Determine the [X, Y] coordinate at the center of the cell enclosing the given text.  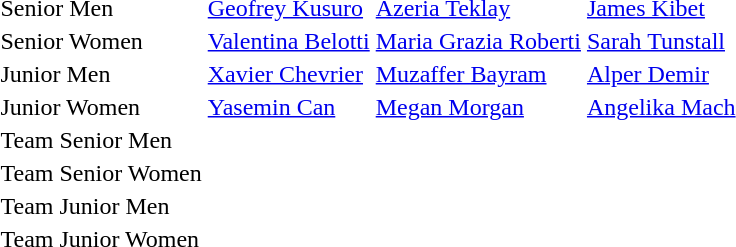
Xavier Chevrier [288, 74]
Megan Morgan [478, 107]
Valentina Belotti [288, 41]
Muzaffer Bayram [478, 74]
Maria Grazia Roberti [478, 41]
Yasemin Can [288, 107]
